Return the [X, Y] coordinate for the center point of the cell that contains the specified text.  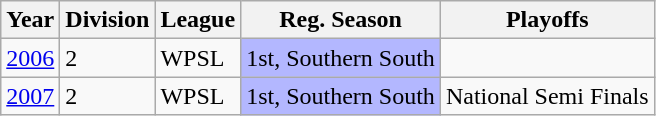
Playoffs [547, 20]
Reg. Season [341, 20]
League [198, 20]
Division [108, 20]
National Semi Finals [547, 96]
Year [30, 20]
2006 [30, 58]
2007 [30, 96]
